Identify which cell holds the provided text, then report its (x, y) central coordinate. 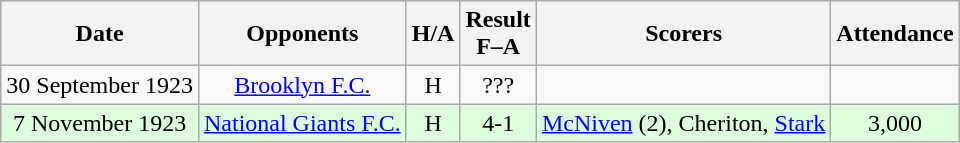
4-1 (498, 123)
McNiven (2), Cheriton, Stark (683, 123)
??? (498, 85)
ResultF–A (498, 34)
Opponents (302, 34)
National Giants F.C. (302, 123)
Date (100, 34)
Attendance (895, 34)
30 September 1923 (100, 85)
3,000 (895, 123)
7 November 1923 (100, 123)
Brooklyn F.C. (302, 85)
H/A (433, 34)
Scorers (683, 34)
